Pinpoint the cell where the given text exists, returning its (x, y) midpoint coordinate. 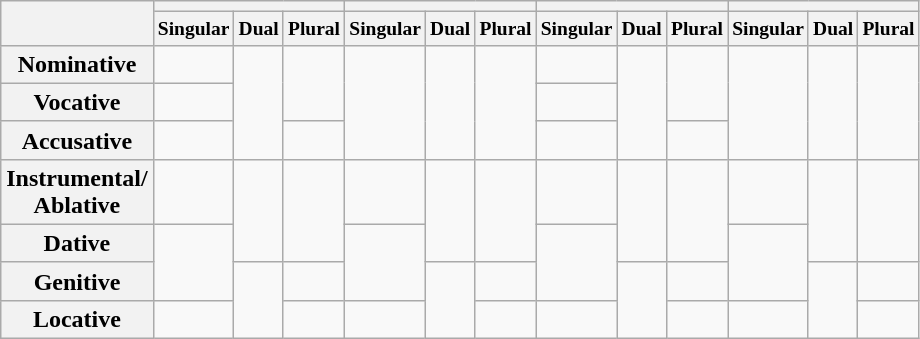
Vocative (77, 102)
Locative (77, 319)
Dative (77, 243)
Instrumental/Ablative (77, 192)
Accusative (77, 140)
Genitive (77, 281)
Nominative (77, 64)
